Extract the [X, Y] coordinate from the center of the cell holding the provided text.  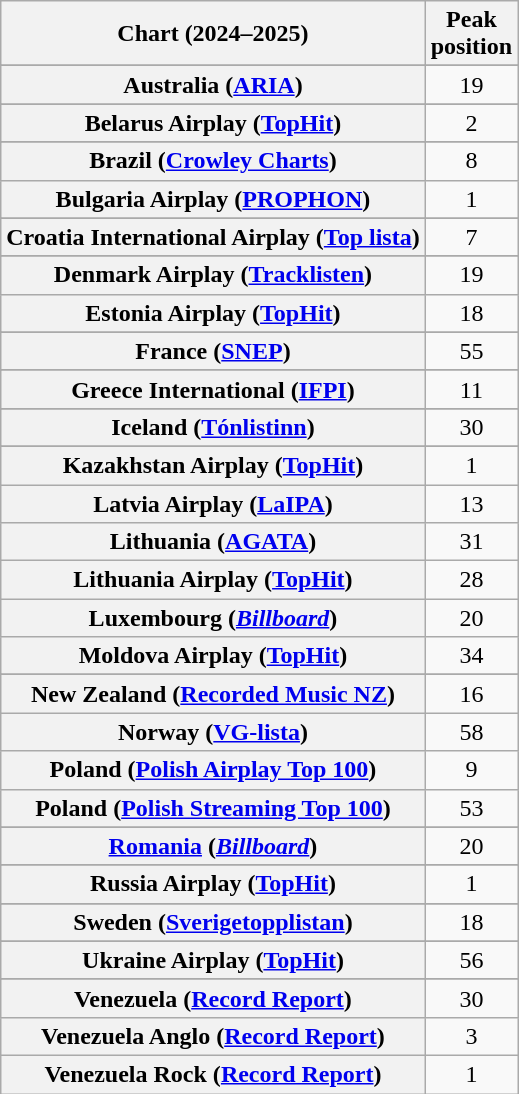
56 [471, 960]
Lithuania (AGATA) [213, 542]
Denmark Airplay (Tracklisten) [213, 275]
Poland (Polish Airplay Top 100) [213, 770]
Ukraine Airplay (TopHit) [213, 960]
Estonia Airplay (TopHit) [213, 313]
France (SNEP) [213, 351]
Australia (ARIA) [213, 85]
New Zealand (Recorded Music NZ) [213, 694]
Belarus Airplay (TopHit) [213, 123]
Norway (VG-lista) [213, 732]
55 [471, 351]
13 [471, 503]
31 [471, 542]
58 [471, 732]
34 [471, 656]
Moldova Airplay (TopHit) [213, 656]
Peakposition [471, 34]
Brazil (Crowley Charts) [213, 161]
Latvia Airplay (LaIPA) [213, 503]
Luxembourg (Billboard) [213, 618]
Russia Airplay (TopHit) [213, 884]
Venezuela Anglo (Record Report) [213, 1036]
11 [471, 389]
Chart (2024–2025) [213, 34]
Kazakhstan Airplay (TopHit) [213, 465]
9 [471, 770]
Greece International (IFPI) [213, 389]
Croatia International Airplay (Top lista) [213, 237]
28 [471, 580]
7 [471, 237]
Sweden (Sverigetopplistan) [213, 922]
3 [471, 1036]
Venezuela Rock (Record Report) [213, 1074]
8 [471, 161]
2 [471, 123]
Iceland (Tónlistinn) [213, 427]
Lithuania Airplay (TopHit) [213, 580]
Poland (Polish Streaming Top 100) [213, 808]
53 [471, 808]
Venezuela (Record Report) [213, 998]
16 [471, 694]
Bulgaria Airplay (PROPHON) [213, 199]
Romania (Billboard) [213, 846]
